Extract the (x, y) coordinate from the center of the cell holding the provided text.  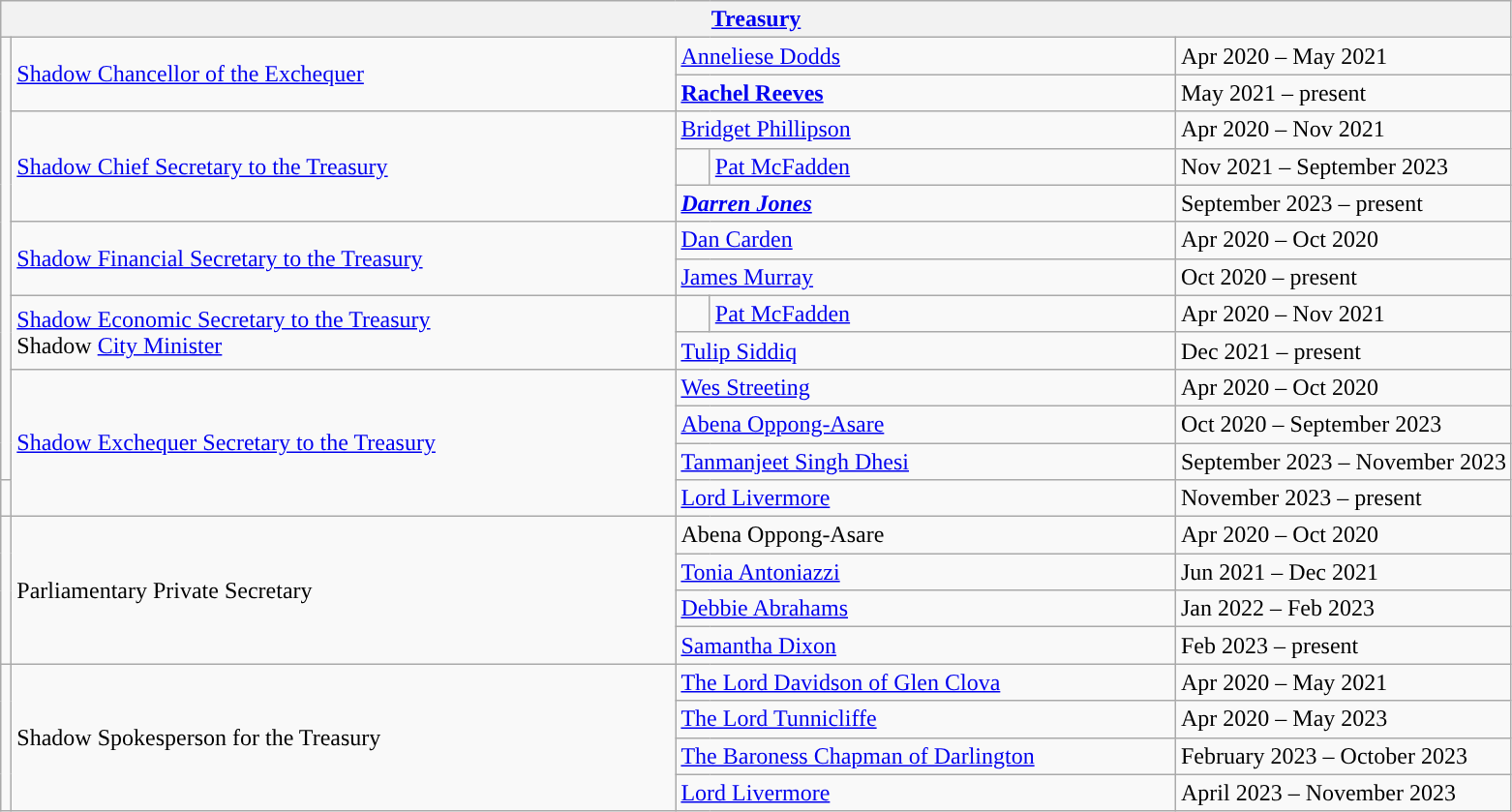
Parliamentary Private Secretary (344, 590)
Shadow Chief Secretary to the Treasury (344, 166)
Nov 2021 – September 2023 (1344, 166)
Jan 2022 – Feb 2023 (1344, 609)
Shadow Spokesperson for the Treasury (344, 737)
Shadow Economic Secretary to the TreasuryShadow City Minister (344, 332)
Tanmanjeet Singh Dhesi (925, 462)
May 2021 – present (1344, 93)
Bridget Phillipson (925, 130)
Feb 2023 – present (1344, 646)
April 2023 – November 2023 (1344, 793)
The Lord Tunnicliffe (925, 719)
Rachel Reeves (925, 93)
Oct 2020 – present (1344, 277)
Anneliese Dodds (925, 56)
February 2023 – October 2023 (1344, 756)
The Lord Davidson of Glen Clova (925, 682)
Wes Streeting (925, 387)
Apr 2020 – May 2023 (1344, 719)
Darren Jones (925, 203)
The Baroness Chapman of Darlington (925, 756)
Tulip Siddiq (925, 350)
James Murray (925, 277)
Debbie Abrahams (925, 609)
Shadow Financial Secretary to the Treasury (344, 258)
September 2023 – November 2023 (1344, 462)
Jun 2021 – Dec 2021 (1344, 572)
Treasury (757, 19)
Dec 2021 – present (1344, 350)
Dan Carden (925, 240)
Shadow Exchequer Secretary to the Treasury (344, 442)
Samantha Dixon (925, 646)
November 2023 – present (1344, 498)
Oct 2020 – September 2023 (1344, 424)
Tonia Antoniazzi (925, 572)
Shadow Chancellor of the Exchequer (344, 75)
September 2023 – present (1344, 203)
